For the text-containing cell, return its midpoint in (X, Y) coordinate format. 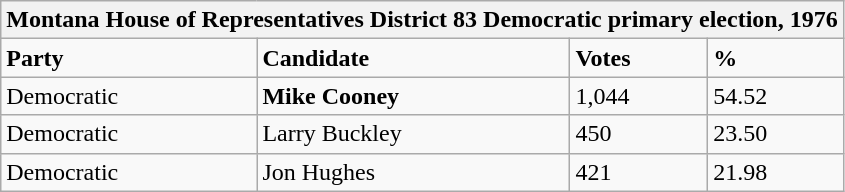
Larry Buckley (414, 134)
54.52 (776, 96)
Jon Hughes (414, 172)
21.98 (776, 172)
% (776, 58)
1,044 (639, 96)
Votes (639, 58)
Party (129, 58)
Candidate (414, 58)
23.50 (776, 134)
421 (639, 172)
Montana House of Representatives District 83 Democratic primary election, 1976 (422, 20)
Mike Cooney (414, 96)
450 (639, 134)
